Scan for the cell matching the given text and deliver its [x, y] coordinate at center. 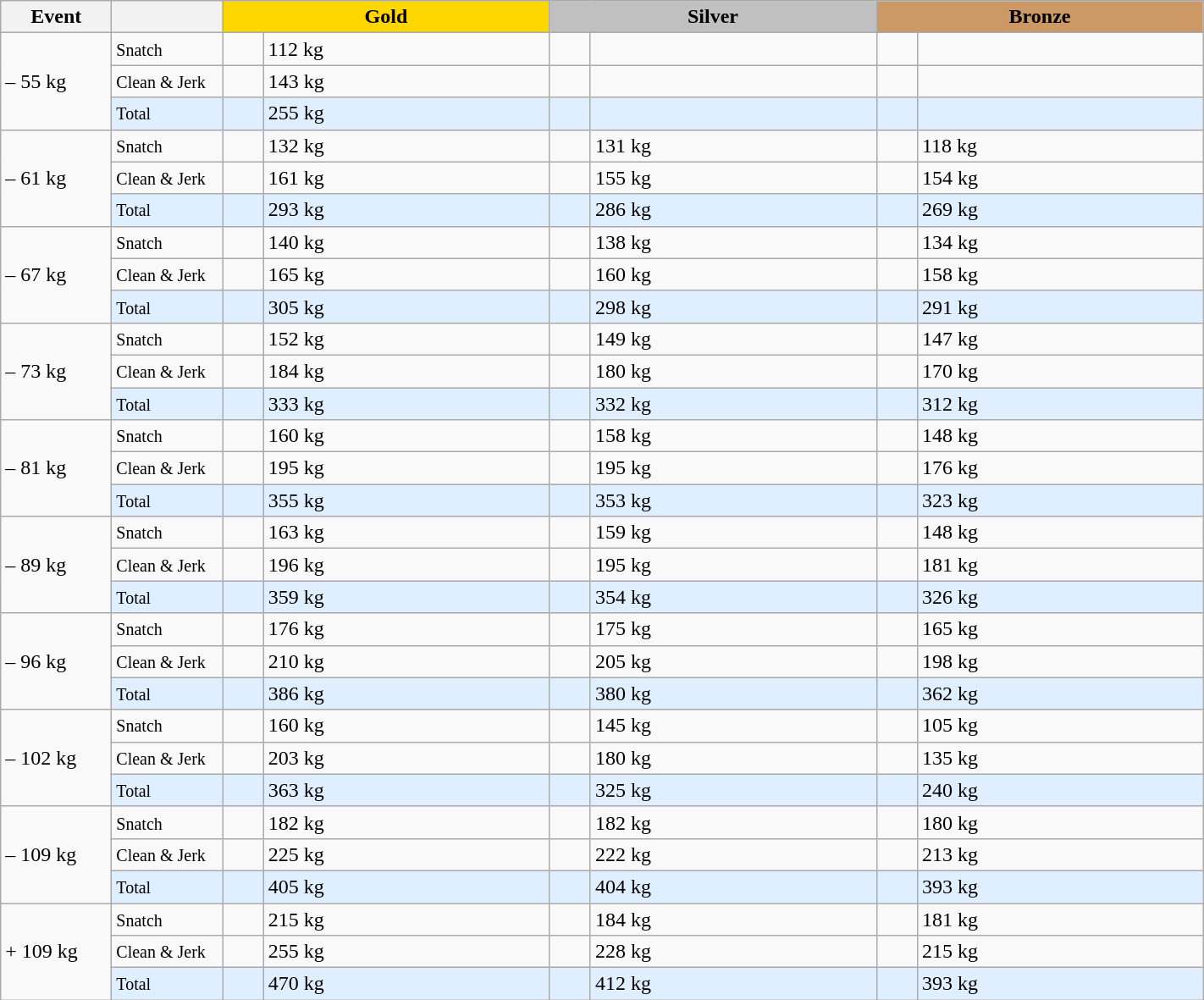
131 kg [733, 146]
– 67 kg [56, 274]
353 kg [733, 500]
155 kg [733, 178]
– 81 kg [56, 468]
203 kg [406, 758]
325 kg [733, 790]
312 kg [1060, 404]
363 kg [406, 790]
145 kg [733, 726]
333 kg [406, 404]
380 kg [733, 693]
362 kg [1060, 693]
228 kg [733, 952]
470 kg [406, 984]
326 kg [1060, 597]
286 kg [733, 210]
205 kg [733, 661]
Event [56, 17]
– 73 kg [56, 371]
354 kg [733, 597]
161 kg [406, 178]
– 109 kg [56, 854]
210 kg [406, 661]
149 kg [733, 339]
240 kg [1060, 790]
291 kg [1060, 307]
132 kg [406, 146]
163 kg [406, 533]
Gold [386, 17]
+ 109 kg [56, 951]
196 kg [406, 565]
Bronze [1040, 17]
305 kg [406, 307]
175 kg [733, 629]
213 kg [1060, 854]
– 89 kg [56, 565]
143 kg [406, 81]
412 kg [733, 984]
– 96 kg [56, 661]
134 kg [1060, 242]
118 kg [1060, 146]
– 61 kg [56, 178]
198 kg [1060, 661]
293 kg [406, 210]
170 kg [1060, 371]
105 kg [1060, 726]
222 kg [733, 854]
405 kg [406, 887]
154 kg [1060, 178]
159 kg [733, 533]
135 kg [1060, 758]
225 kg [406, 854]
323 kg [1060, 500]
– 102 kg [56, 758]
Silver [713, 17]
269 kg [1060, 210]
404 kg [733, 887]
359 kg [406, 597]
112 kg [406, 49]
298 kg [733, 307]
152 kg [406, 339]
332 kg [733, 404]
355 kg [406, 500]
138 kg [733, 242]
– 55 kg [56, 81]
147 kg [1060, 339]
386 kg [406, 693]
140 kg [406, 242]
